Locate the cell with the specified text and output its [X, Y] center coordinate. 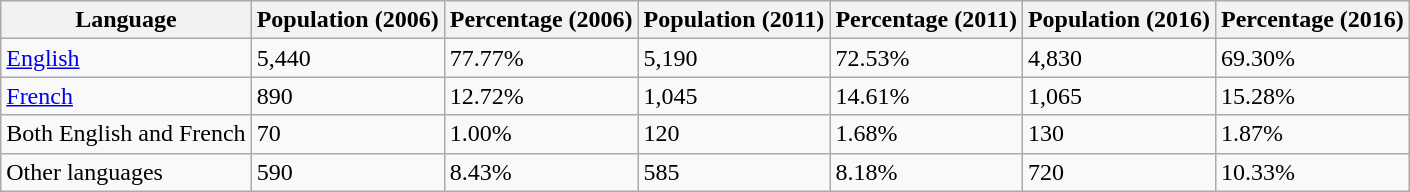
1.00% [541, 134]
1,065 [1118, 96]
72.53% [926, 58]
590 [348, 172]
890 [348, 96]
69.30% [1312, 58]
12.72% [541, 96]
15.28% [1312, 96]
Percentage (2016) [1312, 20]
4,830 [1118, 58]
Language [126, 20]
70 [348, 134]
14.61% [926, 96]
English [126, 58]
130 [1118, 134]
Population (2006) [348, 20]
Population (2016) [1118, 20]
Population (2011) [734, 20]
1,045 [734, 96]
5,440 [348, 58]
French [126, 96]
1.87% [1312, 134]
Percentage (2006) [541, 20]
8.18% [926, 172]
585 [734, 172]
Other languages [126, 172]
Both English and French [126, 134]
10.33% [1312, 172]
1.68% [926, 134]
720 [1118, 172]
120 [734, 134]
77.77% [541, 58]
5,190 [734, 58]
8.43% [541, 172]
Percentage (2011) [926, 20]
